Return the [X, Y] coordinate for the center point of the cell that contains the specified text.  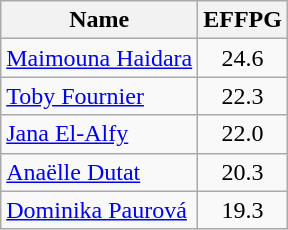
Anaëlle Dutat [100, 172]
Maimouna Haidara [100, 58]
22.0 [243, 134]
Name [100, 20]
20.3 [243, 172]
22.3 [243, 96]
EFFPG [243, 20]
19.3 [243, 210]
Jana El-Alfy [100, 134]
24.6 [243, 58]
Dominika Paurová [100, 210]
Toby Fournier [100, 96]
